Determine the [X, Y] coordinate at the center of the cell enclosing the given text.  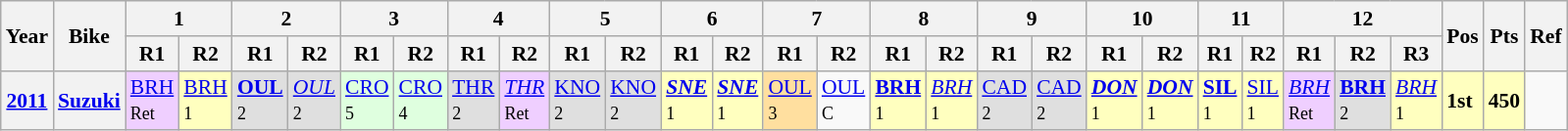
R3 [1416, 54]
Suzuki [89, 100]
2 [286, 19]
OULC [843, 100]
7 [816, 19]
Pos [1463, 35]
4 [498, 19]
1st [1463, 100]
BRH2 [1363, 100]
450 [1504, 100]
9 [1032, 19]
CRO4 [422, 100]
Ref [1545, 35]
3 [394, 19]
Pts [1504, 35]
THRRet [524, 100]
5 [605, 19]
Year [27, 35]
12 [1363, 19]
THR2 [473, 100]
10 [1142, 19]
2011 [27, 100]
1 [178, 19]
Bike [89, 35]
8 [924, 19]
6 [712, 19]
CRO5 [367, 100]
11 [1241, 19]
OUL3 [789, 100]
